Search for the cell housing the specified text and yield its (X, Y) center coordinate. 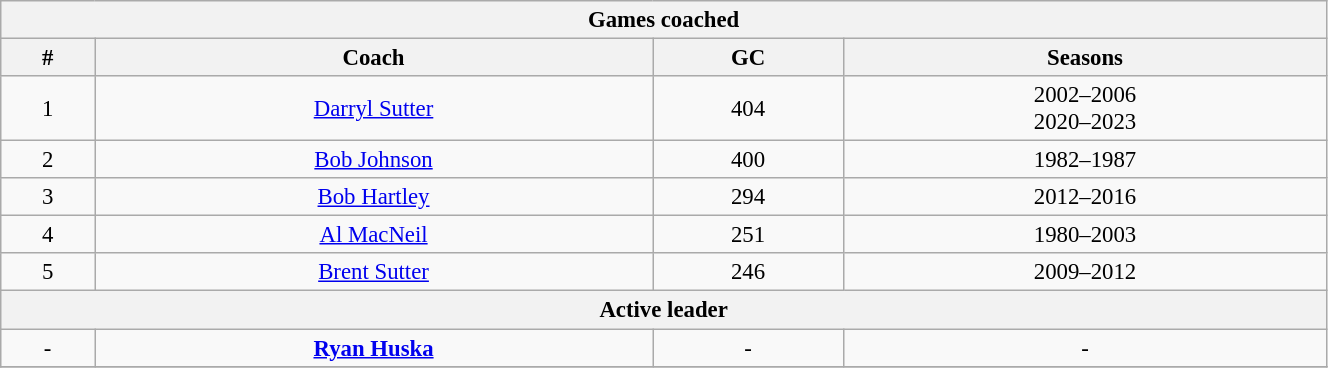
2002–20062020–2023 (1086, 108)
GC (748, 58)
246 (748, 273)
Bob Hartley (374, 197)
Al MacNeil (374, 235)
Games coached (664, 20)
Brent Sutter (374, 273)
5 (48, 273)
3 (48, 197)
400 (748, 160)
1 (48, 108)
2 (48, 160)
Seasons (1086, 58)
2009–2012 (1086, 273)
Coach (374, 58)
Bob Johnson (374, 160)
4 (48, 235)
2012–2016 (1086, 197)
Ryan Huska (374, 348)
Darryl Sutter (374, 108)
# (48, 58)
1982–1987 (1086, 160)
251 (748, 235)
Active leader (664, 310)
294 (748, 197)
404 (748, 108)
1980–2003 (1086, 235)
